Locate the cell with the specified text and output its [x, y] center coordinate. 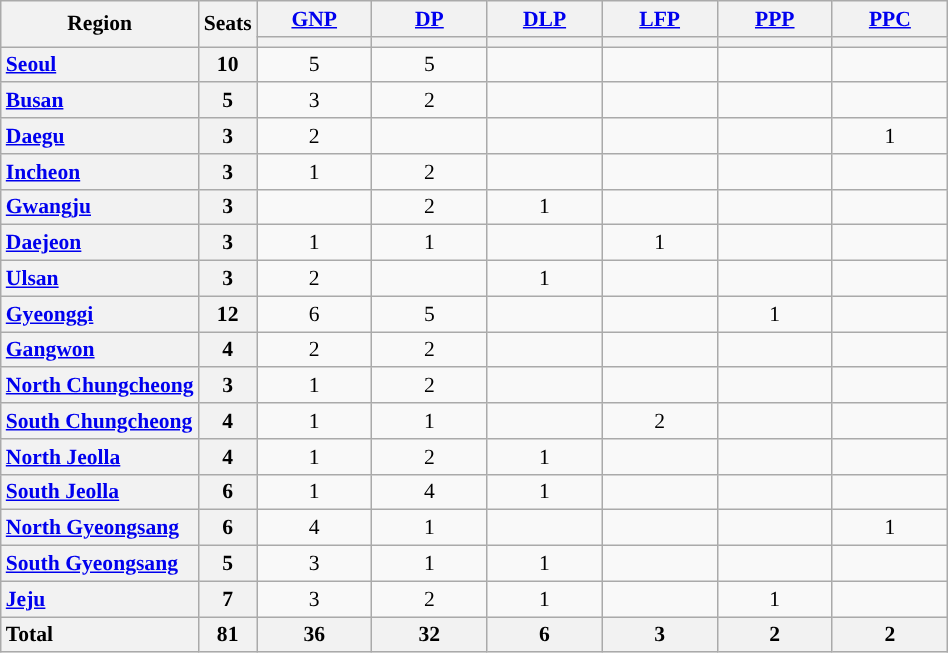
North Chungcheong [100, 386]
South Gyeongsang [100, 564]
Gangwon [100, 350]
36 [314, 635]
Gwangju [100, 207]
Gyeonggi [100, 314]
Daegu [100, 136]
PPP [774, 19]
Incheon [100, 172]
Region [100, 24]
PPC [890, 19]
Ulsan [100, 279]
South Jeolla [100, 492]
Daejeon [100, 243]
Seats [228, 24]
Total [100, 635]
DLP [544, 19]
81 [228, 635]
12 [228, 314]
GNP [314, 19]
Jeju [100, 599]
10 [228, 65]
LFP [660, 19]
Seoul [100, 65]
7 [228, 599]
South Chungcheong [100, 421]
North Gyeongsang [100, 528]
32 [430, 635]
Busan [100, 101]
North Jeolla [100, 457]
DP [430, 19]
